Return the [X, Y] coordinate for the center point of the cell that contains the specified text.  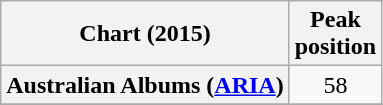
58 [335, 85]
Peak position [335, 34]
Australian Albums (ARIA) [145, 85]
Chart (2015) [145, 34]
